Return the (x, y) coordinate for the center point of the cell that contains the specified text.  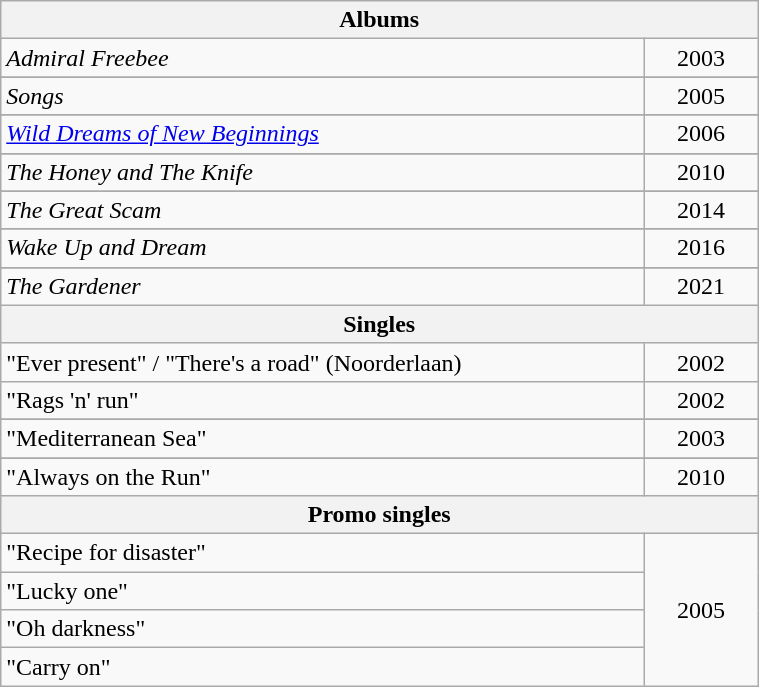
The Honey and The Knife (323, 172)
Admiral Freebee (323, 58)
"Mediterranean Sea" (323, 438)
Wild Dreams of New Beginnings (323, 134)
The Great Scam (323, 210)
2006 (700, 134)
Wake Up and Dream (323, 248)
2014 (700, 210)
"Rags 'n' run" (323, 400)
"Oh darkness" (323, 629)
"Lucky one" (323, 591)
The Gardener (323, 286)
"Ever present" / "There's a road" (Noorderlaan) (323, 362)
"Recipe for disaster" (323, 553)
2021 (700, 286)
"Carry on" (323, 667)
Songs (323, 96)
Singles (380, 324)
Albums (380, 20)
Promo singles (380, 515)
2016 (700, 248)
"Always on the Run" (323, 477)
